Pinpoint the cell where the given text exists, returning its [x, y] midpoint coordinate. 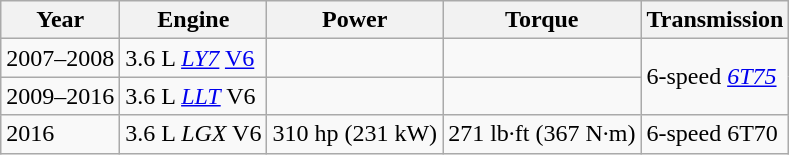
Torque [542, 20]
310 hp (231 kW) [355, 134]
Transmission [715, 20]
Power [355, 20]
3.6 L LY7 V6 [194, 58]
3.6 L LLT V6 [194, 96]
2007–2008 [60, 58]
6-speed 6T70 [715, 134]
Engine [194, 20]
2009–2016 [60, 96]
271 lb·ft (367 N·m) [542, 134]
2016 [60, 134]
Year [60, 20]
3.6 L LGX V6 [194, 134]
6-speed 6T75 [715, 77]
